Scan for the cell matching the given text and deliver its [X, Y] coordinate at center. 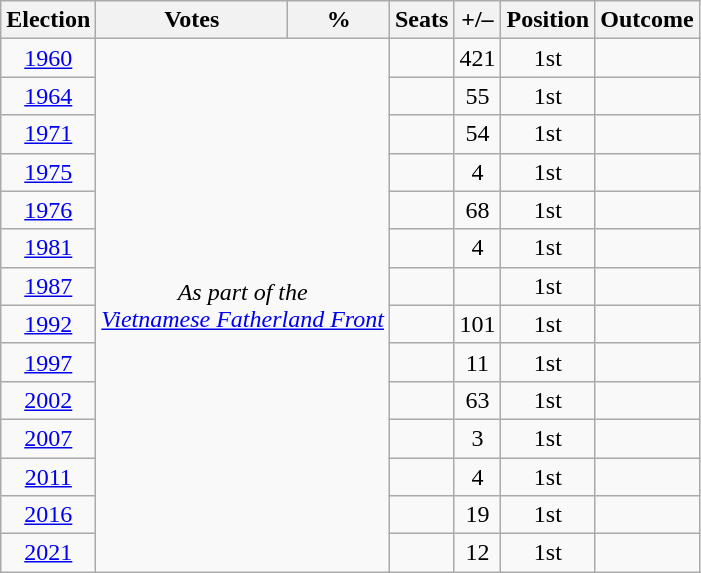
As part of theVietnamese Fatherland Front [243, 306]
2016 [48, 515]
1960 [48, 58]
% [339, 20]
1997 [48, 362]
11 [478, 362]
1975 [48, 172]
1992 [48, 324]
101 [478, 324]
1987 [48, 286]
68 [478, 210]
54 [478, 134]
12 [478, 553]
421 [478, 58]
2002 [48, 400]
1964 [48, 96]
+/– [478, 20]
2011 [48, 477]
3 [478, 438]
Election [48, 20]
Position [548, 20]
Seats [421, 20]
1976 [48, 210]
19 [478, 515]
Outcome [647, 20]
63 [478, 400]
1981 [48, 248]
1971 [48, 134]
2007 [48, 438]
2021 [48, 553]
Votes [192, 20]
55 [478, 96]
